Pinpoint the cell where the given text exists, returning its [X, Y] midpoint coordinate. 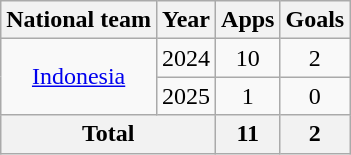
Indonesia [79, 77]
11 [248, 134]
1 [248, 96]
Goals [315, 20]
National team [79, 20]
0 [315, 96]
2025 [186, 96]
Year [186, 20]
10 [248, 58]
Apps [248, 20]
2024 [186, 58]
Total [108, 134]
